Extract the (x, y) coordinate from the center of the cell holding the provided text.  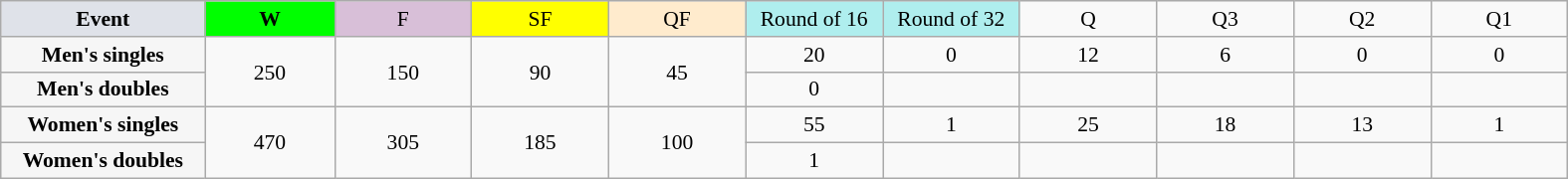
SF (541, 19)
90 (541, 72)
25 (1088, 125)
18 (1226, 125)
470 (270, 143)
Women's singles (104, 125)
13 (1362, 125)
Round of 32 (951, 19)
Round of 16 (814, 19)
100 (677, 143)
12 (1088, 55)
Q2 (1362, 19)
Q (1088, 19)
6 (1226, 55)
Women's doubles (104, 161)
F (403, 19)
Q3 (1226, 19)
250 (270, 72)
Event (104, 19)
45 (677, 72)
QF (677, 19)
Men's doubles (104, 89)
185 (541, 143)
Men's singles (104, 55)
20 (814, 55)
305 (403, 143)
W (270, 19)
Q1 (1499, 19)
150 (403, 72)
55 (814, 125)
